Provide the (x, y) coordinate of the cell's center where the given text is located.  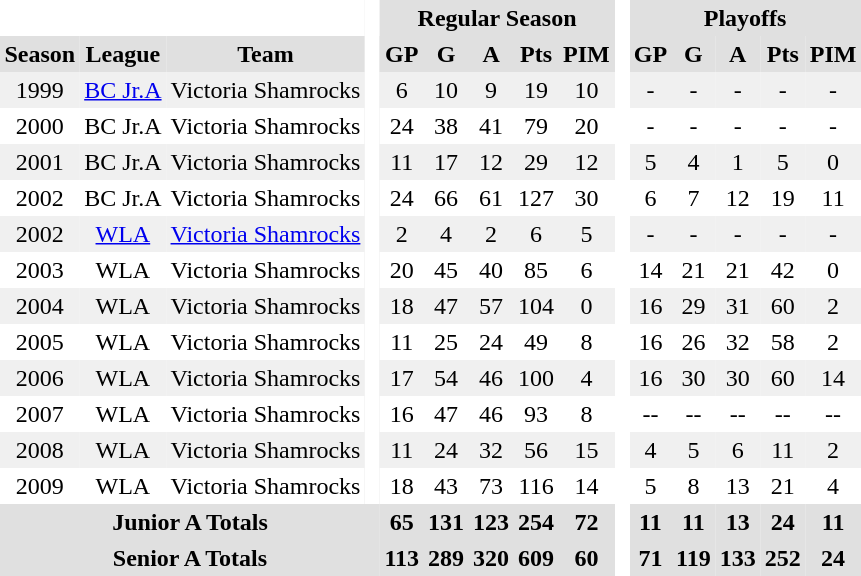
104 (536, 306)
2005 (40, 342)
26 (694, 342)
43 (446, 486)
2004 (40, 306)
65 (402, 522)
254 (536, 522)
42 (782, 270)
2003 (40, 270)
2001 (40, 162)
252 (782, 558)
Playoffs (745, 18)
289 (446, 558)
Season (40, 54)
Junior A Totals (190, 522)
119 (694, 558)
113 (402, 558)
100 (536, 378)
609 (536, 558)
73 (492, 486)
320 (492, 558)
31 (738, 306)
71 (650, 558)
Senior A Totals (190, 558)
League (123, 54)
79 (536, 126)
123 (492, 522)
2007 (40, 414)
133 (738, 558)
9 (492, 90)
116 (536, 486)
61 (492, 198)
45 (446, 270)
Regular Season (497, 18)
131 (446, 522)
54 (446, 378)
2000 (40, 126)
2009 (40, 486)
66 (446, 198)
7 (694, 198)
41 (492, 126)
1 (738, 162)
56 (536, 450)
Team (266, 54)
25 (446, 342)
85 (536, 270)
72 (587, 522)
15 (587, 450)
1999 (40, 90)
2008 (40, 450)
2006 (40, 378)
127 (536, 198)
57 (492, 306)
93 (536, 414)
38 (446, 126)
40 (492, 270)
58 (782, 342)
49 (536, 342)
